Provide the (x, y) coordinate of the cell's center where the given text is located.  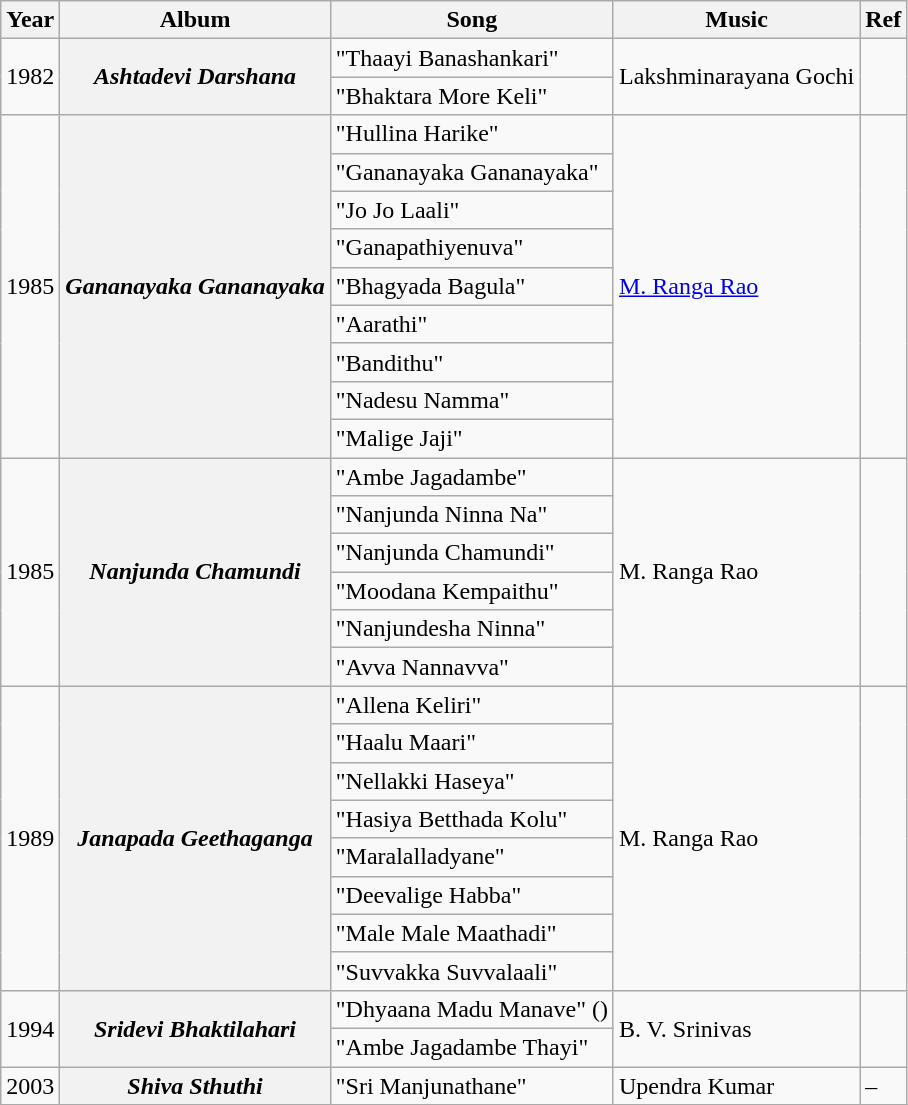
"Sri Manjunathane" (472, 1085)
"Thaayi Banashankari" (472, 58)
"Bhagyada Bagula" (472, 286)
"Nanjunda Ninna Na" (472, 515)
Ashtadevi Darshana (195, 77)
"Haalu Maari" (472, 743)
"Ambe Jagadambe Thayi" (472, 1047)
"Nellakki Haseya" (472, 781)
B. V. Srinivas (736, 1028)
Song (472, 20)
"Bandithu" (472, 362)
"Ganapathiyenuva" (472, 248)
Music (736, 20)
Lakshminarayana Gochi (736, 77)
Upendra Kumar (736, 1085)
Sridevi Bhaktilahari (195, 1028)
"Gananayaka Gananayaka" (472, 172)
Shiva Sthuthi (195, 1085)
"Hullina Harike" (472, 134)
"Male Male Maathadi" (472, 933)
"Deevalige Habba" (472, 895)
2003 (30, 1085)
1994 (30, 1028)
Year (30, 20)
Ref (884, 20)
"Dhyaana Madu Manave" () (472, 1009)
"Suvvakka Suvvalaali" (472, 971)
"Nanjunda Chamundi" (472, 553)
1989 (30, 838)
"Bhaktara More Keli" (472, 96)
"Jo Jo Laali" (472, 210)
1982 (30, 77)
Nanjunda Chamundi (195, 572)
Janapada Geethaganga (195, 838)
"Hasiya Betthada Kolu" (472, 819)
"Aarathi" (472, 324)
"Nadesu Namma" (472, 400)
– (884, 1085)
Album (195, 20)
Gananayaka Gananayaka (195, 286)
"Maralalladyane" (472, 857)
"Avva Nannavva" (472, 667)
"Ambe Jagadambe" (472, 477)
"Nanjundesha Ninna" (472, 629)
"Malige Jaji" (472, 438)
"Allena Keliri" (472, 705)
"Moodana Kempaithu" (472, 591)
